Locate the cell with the specified text and output its (x, y) center coordinate. 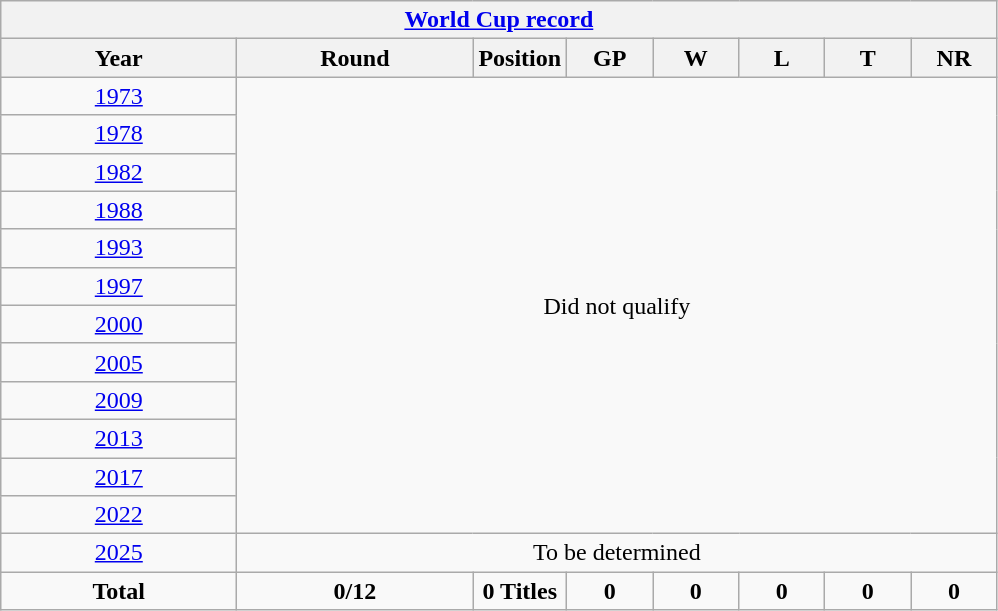
2000 (119, 324)
W (696, 58)
1973 (119, 96)
2005 (119, 362)
L (782, 58)
World Cup record (499, 20)
1993 (119, 248)
1982 (119, 172)
2025 (119, 553)
Round (355, 58)
Did not qualify (617, 306)
1978 (119, 134)
2022 (119, 515)
GP (610, 58)
Total (119, 591)
To be determined (617, 553)
2013 (119, 438)
2009 (119, 400)
1988 (119, 210)
1997 (119, 286)
Position (520, 58)
0/12 (355, 591)
0 Titles (520, 591)
2017 (119, 477)
T (868, 58)
NR (954, 58)
Year (119, 58)
